Locate the cell with the specified text and output its [X, Y] center coordinate. 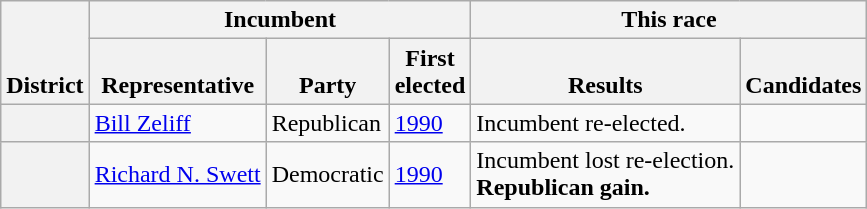
Results [606, 72]
This race [669, 20]
Incumbent lost re-election.Republican gain. [606, 174]
Incumbent re-elected. [606, 123]
Democratic [328, 174]
Representative [178, 72]
Bill Zeliff [178, 123]
Richard N. Swett [178, 174]
District [45, 52]
Candidates [804, 72]
Republican [328, 123]
Incumbent [280, 20]
Firstelected [430, 72]
Party [328, 72]
